From the cell containing the given text, extract its center point as (X, Y) coordinate. 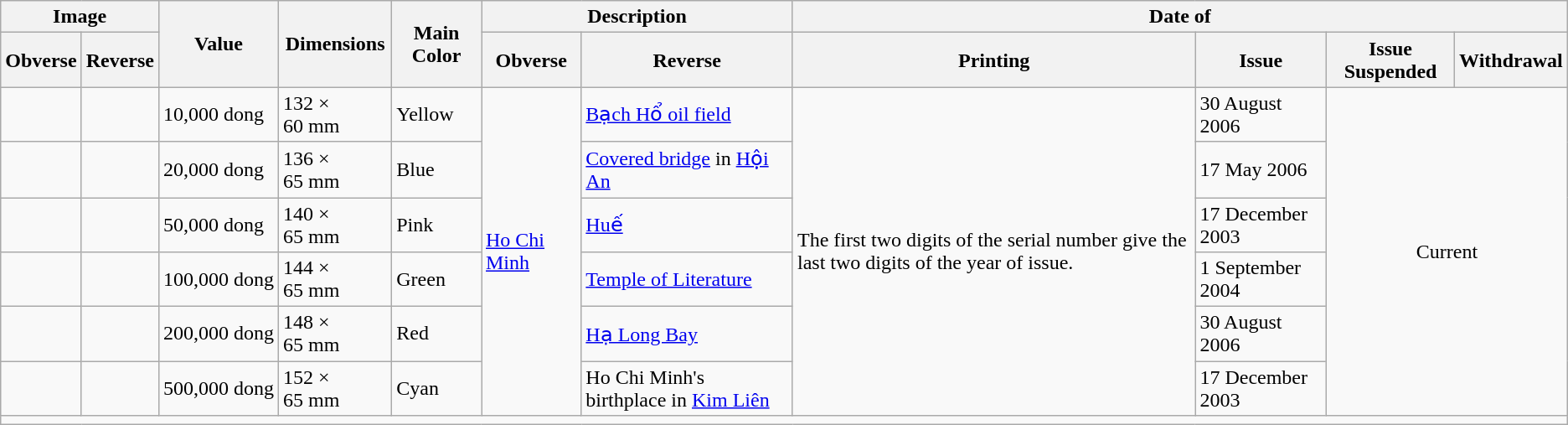
10,000 dong (218, 114)
50,000 dong (218, 225)
Description (637, 17)
Printing (993, 60)
200,000 dong (218, 334)
Value (218, 44)
Covered bridge in Hội An (687, 169)
Date of (1179, 17)
Red (437, 334)
Yellow (437, 114)
20,000 dong (218, 169)
144 × 65 mm (335, 280)
140 × 65 mm (335, 225)
Bạch Hổ oil field (687, 114)
Issue (1261, 60)
Huế (687, 225)
Issue Suspended (1390, 60)
100,000 dong (218, 280)
Ho Chi Minh (531, 251)
Temple of Literature (687, 280)
1 September 2004 (1261, 280)
Current (1447, 251)
Ho Chi Minh's birthplace in Kim Liên (687, 389)
152 × 65 mm (335, 389)
Withdrawal (1511, 60)
The first two digits of the serial number give the last two digits of the year of issue. (993, 251)
148 × 65 mm (335, 334)
Cyan (437, 389)
Hạ Long Bay (687, 334)
Pink (437, 225)
Dimensions (335, 44)
Image (80, 17)
Main Color (437, 44)
Green (437, 280)
500,000 dong (218, 389)
132 × 60 mm (335, 114)
Blue (437, 169)
17 May 2006 (1261, 169)
136 × 65 mm (335, 169)
